Determine the (X, Y) coordinate at the center of the cell enclosing the given text.  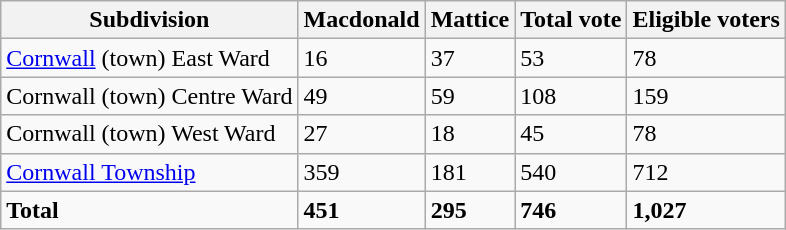
Cornwall Township (150, 172)
27 (362, 134)
Macdonald (362, 20)
18 (470, 134)
Cornwall (town) West Ward (150, 134)
Total (150, 210)
Subdivision (150, 20)
1,027 (706, 210)
359 (362, 172)
159 (706, 96)
53 (571, 58)
108 (571, 96)
37 (470, 58)
45 (571, 134)
Cornwall (town) East Ward (150, 58)
712 (706, 172)
Cornwall (town) Centre Ward (150, 96)
16 (362, 58)
Mattice (470, 20)
746 (571, 210)
49 (362, 96)
181 (470, 172)
295 (470, 210)
451 (362, 210)
59 (470, 96)
Eligible voters (706, 20)
540 (571, 172)
Total vote (571, 20)
